Return (x, y) of the center of cell containing provided text 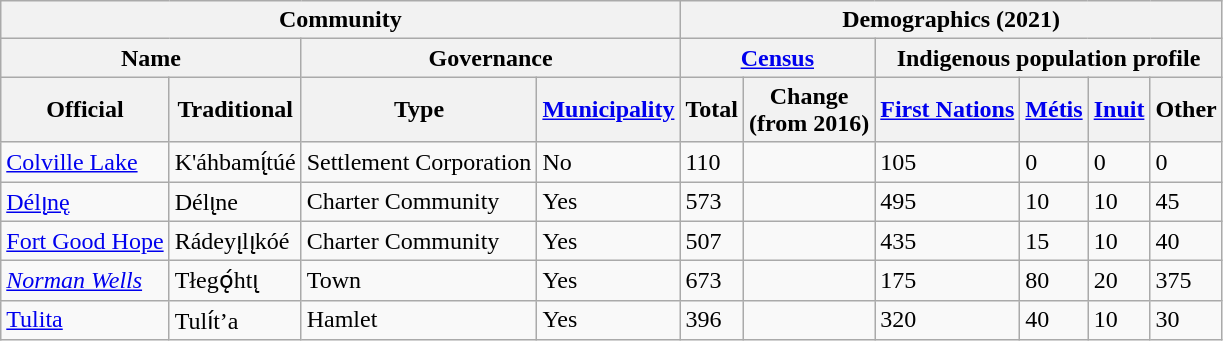
Tulita (85, 320)
110 (712, 162)
Governance (490, 58)
175 (948, 281)
Name (151, 58)
Other (1186, 110)
K'áhbamı̨́túé (235, 162)
Change(from 2016) (808, 110)
435 (948, 241)
573 (712, 202)
45 (1186, 202)
105 (948, 162)
Settlement Corporation (419, 162)
Demographics (2021) (951, 20)
507 (712, 241)
No (608, 162)
20 (1119, 281)
Norman Wells (85, 281)
15 (1054, 241)
Tłegǫ́htı̨ (235, 281)
Délı̨ne (235, 202)
673 (712, 281)
Rádeyı̨lı̨kóé (235, 241)
Inuit (1119, 110)
Colville Lake (85, 162)
Métis (1054, 110)
Traditional (235, 110)
Type (419, 110)
Fort Good Hope (85, 241)
396 (712, 320)
Municipality (608, 110)
First Nations (948, 110)
30 (1186, 320)
Hamlet (419, 320)
320 (948, 320)
80 (1054, 281)
Indigenous population profile (1049, 58)
Community (340, 20)
Total (712, 110)
Town (419, 281)
Tulı́t’a (235, 320)
Official (85, 110)
Census (778, 58)
Délı̨nę (85, 202)
495 (948, 202)
375 (1186, 281)
